Return the [X, Y] coordinate for the center point of the cell that contains the specified text.  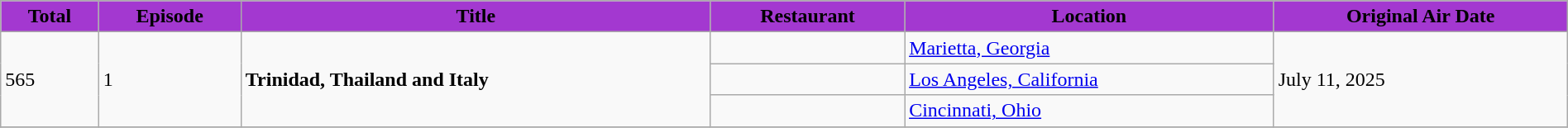
1 [170, 79]
Marietta, Georgia [1090, 48]
Location [1090, 17]
Original Air Date [1421, 17]
Restaurant [807, 17]
Los Angeles, California [1090, 79]
Trinidad, Thailand and Italy [476, 79]
Title [476, 17]
Total [50, 17]
July 11, 2025 [1421, 79]
565 [50, 79]
Cincinnati, Ohio [1090, 111]
Episode [170, 17]
